Determine the (x, y) coordinate at the center of the cell enclosing the given text.  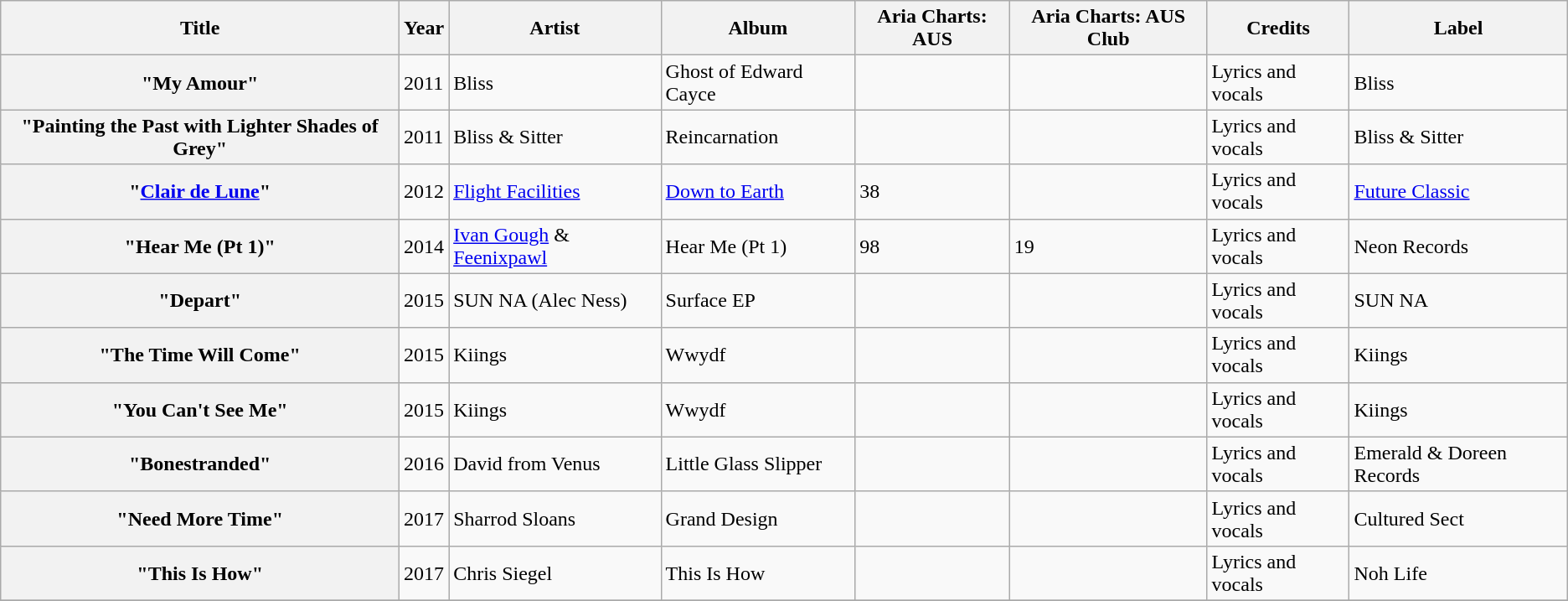
Little Glass Slipper (758, 464)
98 (933, 246)
"Depart" (200, 300)
SUN NA (Alec Ness) (554, 300)
"You Can't See Me" (200, 409)
Ivan Gough & Feenixpawl (554, 246)
"Clair de Lune" (200, 191)
"Hear Me (Pt 1)" (200, 246)
38 (933, 191)
Emerald & Doreen Records (1458, 464)
Ghost of Edward Cayce (758, 82)
Credits (1278, 28)
Aria Charts: AUS (933, 28)
"Bonestranded" (200, 464)
Neon Records (1458, 246)
Flight Facilities (554, 191)
Sharrod Sloans (554, 518)
Hear Me (Pt 1) (758, 246)
2016 (424, 464)
"This Is How" (200, 573)
"The Time Will Come" (200, 355)
2012 (424, 191)
Title (200, 28)
Aria Charts: AUS Club (1108, 28)
Artist (554, 28)
Year (424, 28)
Grand Design (758, 518)
Future Classic (1458, 191)
Chris Siegel (554, 573)
David from Venus (554, 464)
Noh Life (1458, 573)
Surface EP (758, 300)
Cultured Sect (1458, 518)
19 (1108, 246)
Down to Earth (758, 191)
"Need More Time" (200, 518)
"My Amour" (200, 82)
"Painting the Past with Lighter Shades of Grey" (200, 137)
Reincarnation (758, 137)
2014 (424, 246)
This Is How (758, 573)
Label (1458, 28)
Album (758, 28)
SUN NA (1458, 300)
